From the cell containing the given text, extract its center point as (x, y) coordinate. 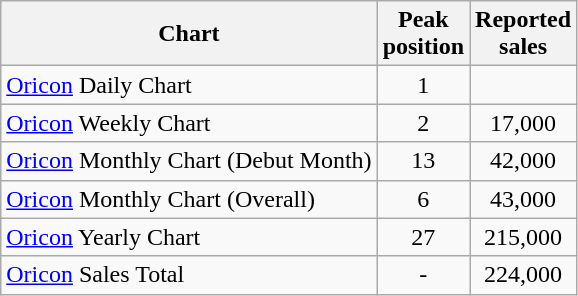
Oricon Weekly Chart (189, 123)
Oricon Yearly Chart (189, 237)
215,000 (524, 237)
42,000 (524, 161)
6 (423, 199)
13 (423, 161)
- (423, 275)
43,000 (524, 199)
Reportedsales (524, 34)
224,000 (524, 275)
27 (423, 237)
Oricon Daily Chart (189, 85)
1 (423, 85)
17,000 (524, 123)
Oricon Sales Total (189, 275)
Chart (189, 34)
Oricon Monthly Chart (Overall) (189, 199)
Oricon Monthly Chart (Debut Month) (189, 161)
Peakposition (423, 34)
2 (423, 123)
